Identify which cell holds the provided text, then report its [x, y] central coordinate. 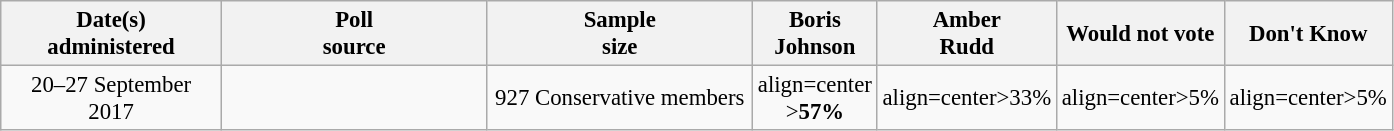
Would not vote [1140, 34]
BorisJohnson [816, 34]
20–27 September 2017 [112, 98]
align=center >57% [816, 98]
Poll source [354, 34]
Samplesize [620, 34]
Don't Know [1308, 34]
Date(s) administered [112, 34]
AmberRudd [966, 34]
align=center>33% [966, 98]
927 Conservative members [620, 98]
